Determine the (x, y) coordinate at the center of the cell enclosing the given text.  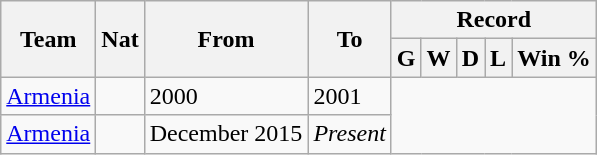
Team (48, 39)
G (406, 58)
D (470, 58)
2000 (226, 96)
Record (494, 20)
2001 (350, 96)
December 2015 (226, 134)
W (438, 58)
L (498, 58)
Win % (554, 58)
To (350, 39)
Nat (120, 39)
Present (350, 134)
From (226, 39)
